Capture the cell that displays the provided text and extract its (x, y) central coordinate. 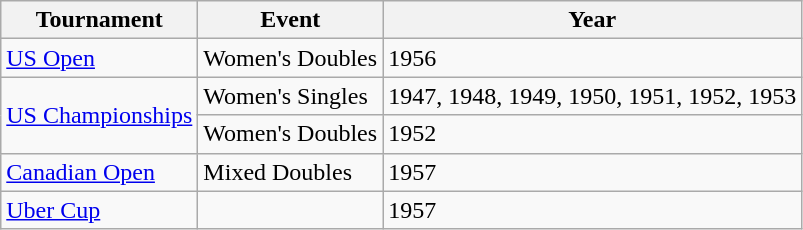
1956 (592, 58)
Mixed Doubles (290, 172)
Canadian Open (100, 172)
1952 (592, 134)
Women's Singles (290, 96)
Year (592, 20)
Event (290, 20)
Tournament (100, 20)
US Championships (100, 115)
Uber Cup (100, 210)
US Open (100, 58)
1947, 1948, 1949, 1950, 1951, 1952, 1953 (592, 96)
